Locate the cell with the specified text and output its (x, y) center coordinate. 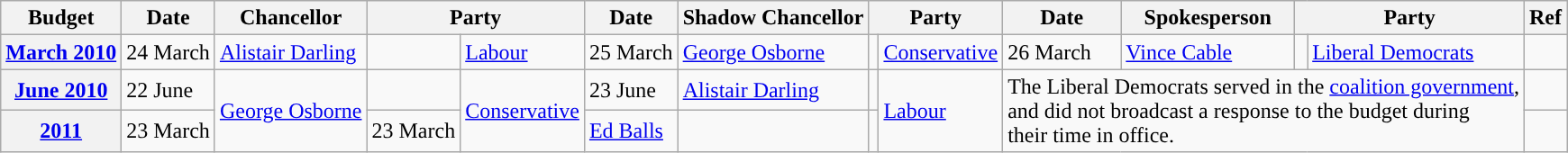
March 2010 (61, 52)
Vince Cable (1208, 52)
June 2010 (61, 90)
Budget (61, 18)
Ref (1545, 18)
Chancellor (290, 18)
23 June (631, 90)
Spokesperson (1208, 18)
The Liberal Democrats served in the coalition government, and did not broadcast a response to the budget during their time in office. (1263, 111)
2011 (61, 131)
25 March (631, 52)
24 March (169, 52)
Shadow Chancellor (773, 18)
26 March (1062, 52)
Ed Balls (631, 131)
Liberal Democrats (1417, 52)
22 June (169, 90)
